Search for the cell housing the specified text and yield its [x, y] center coordinate. 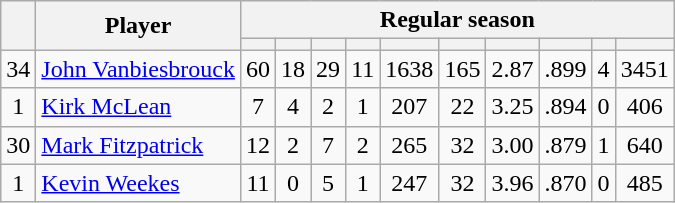
Kevin Weekes [138, 183]
3.96 [512, 183]
207 [410, 107]
29 [328, 69]
.899 [566, 69]
406 [644, 107]
247 [410, 183]
.879 [566, 145]
165 [462, 69]
265 [410, 145]
3451 [644, 69]
.894 [566, 107]
Kirk McLean [138, 107]
1638 [410, 69]
3.25 [512, 107]
18 [292, 69]
.870 [566, 183]
3.00 [512, 145]
John Vanbiesbrouck [138, 69]
5 [328, 183]
640 [644, 145]
30 [18, 145]
Mark Fitzpatrick [138, 145]
60 [258, 69]
485 [644, 183]
Regular season [457, 20]
22 [462, 107]
Player [138, 26]
12 [258, 145]
34 [18, 69]
2.87 [512, 69]
